Determine the [x, y] coordinate at the center of the cell enclosing the given text.  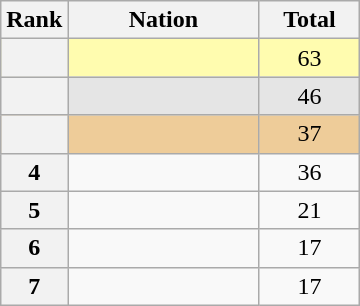
37 [310, 134]
Nation [164, 20]
4 [34, 172]
7 [34, 286]
63 [310, 58]
21 [310, 210]
5 [34, 210]
Rank [34, 20]
46 [310, 96]
Total [310, 20]
6 [34, 248]
36 [310, 172]
